Return (x, y) of the center of cell containing provided text 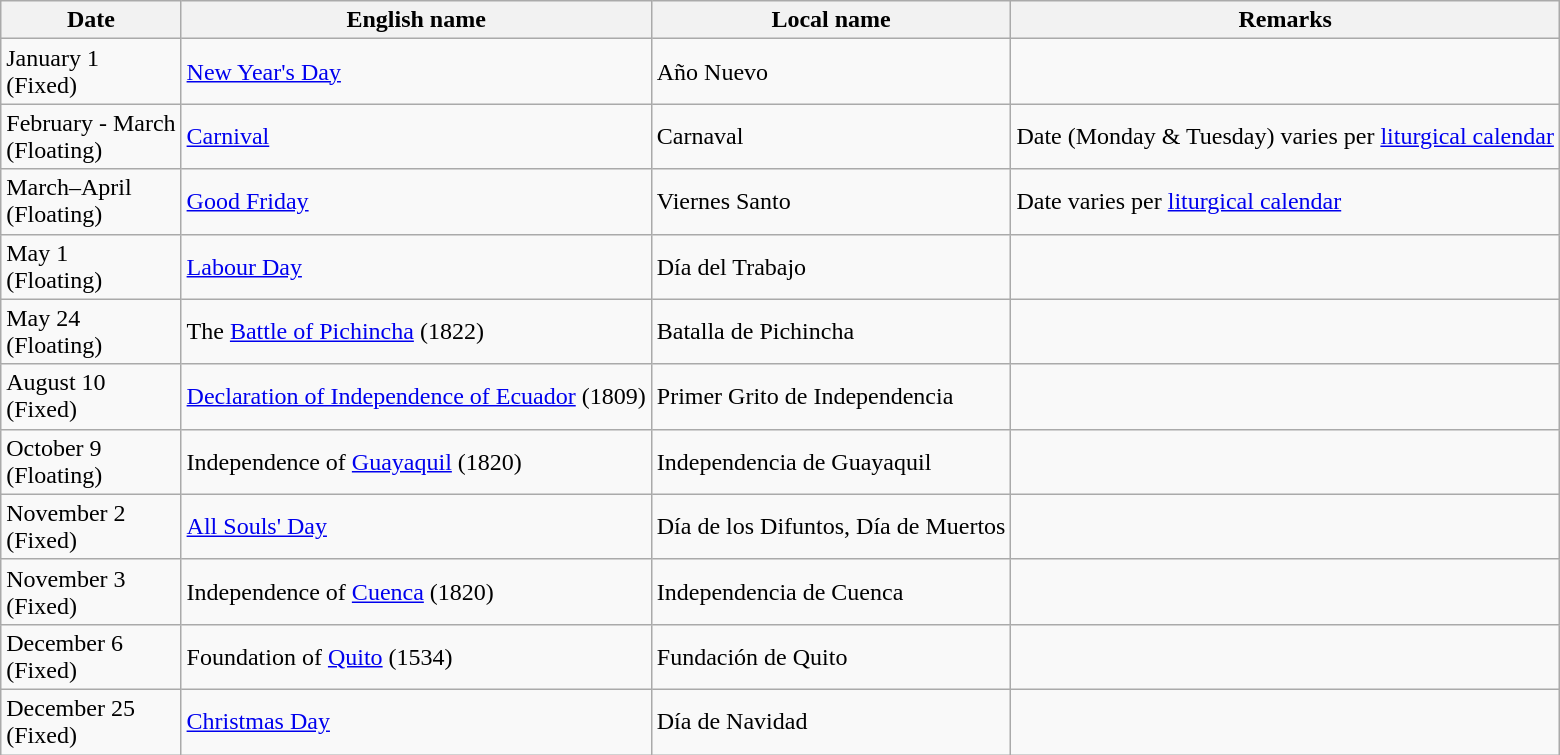
Date (Monday & Tuesday) varies per liturgical calendar (1285, 136)
All Souls' Day (416, 526)
Independencia de Cuenca (831, 592)
Carnival (416, 136)
Independencia de Guayaquil (831, 462)
Good Friday (416, 202)
English name (416, 20)
Labour Day (416, 266)
Local name (831, 20)
Día de los Difuntos, Día de Muertos (831, 526)
May 1(Floating) (91, 266)
Date (91, 20)
Declaration of Independence of Ecuador (1809) (416, 396)
Carnaval (831, 136)
October 9(Floating) (91, 462)
Date varies per liturgical calendar (1285, 202)
Viernes Santo (831, 202)
Batalla de Pichincha (831, 332)
Día del Trabajo (831, 266)
December 6(Fixed) (91, 656)
Año Nuevo (831, 72)
Foundation of Quito (1534) (416, 656)
The Battle of Pichincha (1822) (416, 332)
February - March(Floating) (91, 136)
Primer Grito de Independencia (831, 396)
Christmas Day (416, 722)
November 3(Fixed) (91, 592)
May 24(Floating) (91, 332)
January 1(Fixed) (91, 72)
Fundación de Quito (831, 656)
New Year's Day (416, 72)
August 10(Fixed) (91, 396)
March–April(Floating) (91, 202)
November 2(Fixed) (91, 526)
Independence of Guayaquil (1820) (416, 462)
Independence of Cuenca (1820) (416, 592)
Día de Navidad (831, 722)
Remarks (1285, 20)
December 25(Fixed) (91, 722)
